Find where the given text appears and provide that cell's center as (X, Y) coordinate. 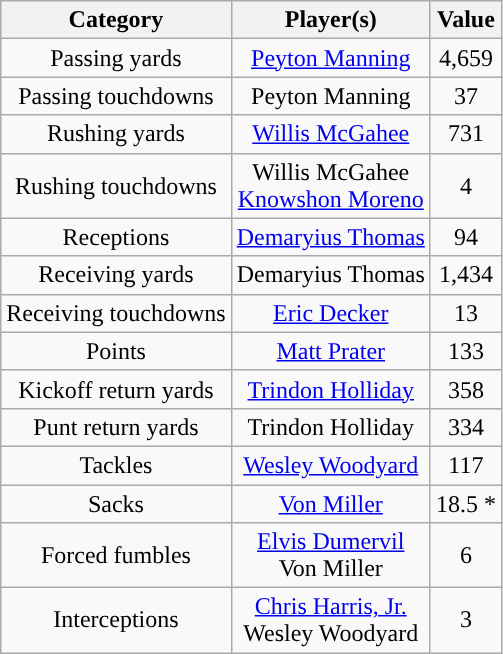
Receiving yards (116, 275)
Player(s) (330, 20)
Elvis DumervilVon Miller (330, 556)
Chris Harris, Jr.Wesley Woodyard (330, 620)
Value (466, 20)
Passing yards (116, 58)
334 (466, 427)
Interceptions (116, 620)
Tackles (116, 465)
Rushing touchdowns (116, 186)
4,659 (466, 58)
1,434 (466, 275)
117 (466, 465)
Rushing yards (116, 134)
Wesley Woodyard (330, 465)
Willis McGahee (330, 134)
18.5 * (466, 503)
358 (466, 389)
Forced fumbles (116, 556)
Von Miller (330, 503)
13 (466, 313)
Sacks (116, 503)
6 (466, 556)
Matt Prater (330, 351)
Points (116, 351)
Willis McGaheeKnowshon Moreno (330, 186)
Category (116, 20)
37 (466, 96)
731 (466, 134)
Passing touchdowns (116, 96)
133 (466, 351)
94 (466, 237)
Kickoff return yards (116, 389)
Punt return yards (116, 427)
Receiving touchdowns (116, 313)
Eric Decker (330, 313)
4 (466, 186)
Receptions (116, 237)
3 (466, 620)
